Extract the [x, y] coordinate from the center of the cell holding the provided text.  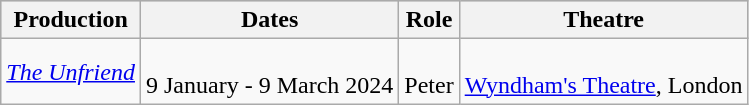
Peter [429, 72]
Production [71, 20]
The Unfriend [71, 72]
Role [429, 20]
Dates [269, 20]
Theatre [604, 20]
Wyndham's Theatre, London [604, 72]
9 January - 9 March 2024 [269, 72]
